Pinpoint the cell where the given text exists, returning its [x, y] midpoint coordinate. 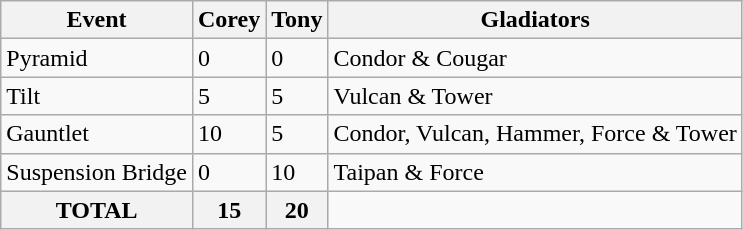
Suspension Bridge [97, 172]
Taipan & Force [535, 172]
Tilt [97, 96]
Condor, Vulcan, Hammer, Force & Tower [535, 134]
Vulcan & Tower [535, 96]
Condor & Cougar [535, 58]
Gladiators [535, 20]
Gauntlet [97, 134]
Tony [297, 20]
TOTAL [97, 210]
Event [97, 20]
20 [297, 210]
Corey [228, 20]
15 [228, 210]
Pyramid [97, 58]
